Find where the given text appears and provide that cell's center as (x, y) coordinate. 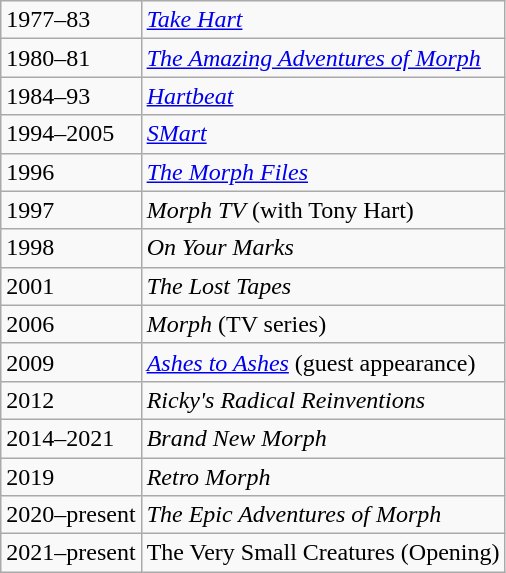
2019 (71, 477)
Take Hart (323, 20)
1996 (71, 172)
The Lost Tapes (323, 286)
The Morph Files (323, 172)
Brand New Morph (323, 438)
2001 (71, 286)
2020–present (71, 515)
SMart (323, 134)
The Epic Adventures of Morph (323, 515)
Morph (TV series) (323, 324)
1998 (71, 248)
1977–83 (71, 20)
1994–2005 (71, 134)
2009 (71, 362)
On Your Marks (323, 248)
1997 (71, 210)
2006 (71, 324)
Ricky's Radical Reinventions (323, 400)
1980–81 (71, 58)
The Amazing Adventures of Morph (323, 58)
Retro Morph (323, 477)
2021–present (71, 553)
Hartbeat (323, 96)
2014–2021 (71, 438)
Morph TV (with Tony Hart) (323, 210)
Ashes to Ashes (guest appearance) (323, 362)
2012 (71, 400)
1984–93 (71, 96)
The Very Small Creatures (Opening) (323, 553)
